Determine the (X, Y) coordinate at the center of the cell enclosing the given text.  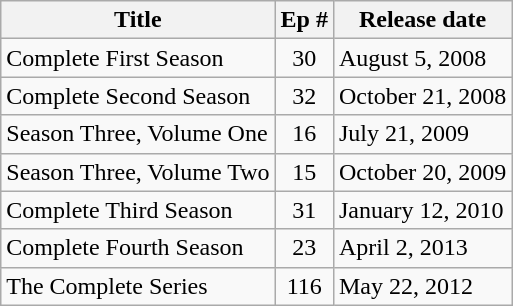
October 21, 2008 (422, 96)
32 (304, 96)
Season Three, Volume One (138, 134)
April 2, 2013 (422, 248)
30 (304, 58)
Complete Third Season (138, 210)
31 (304, 210)
Complete Second Season (138, 96)
Title (138, 20)
16 (304, 134)
116 (304, 286)
Complete First Season (138, 58)
July 21, 2009 (422, 134)
January 12, 2010 (422, 210)
Season Three, Volume Two (138, 172)
The Complete Series (138, 286)
15 (304, 172)
August 5, 2008 (422, 58)
Release date (422, 20)
Complete Fourth Season (138, 248)
Ep # (304, 20)
October 20, 2009 (422, 172)
23 (304, 248)
May 22, 2012 (422, 286)
